Provide the (x, y) coordinate of the cell's center where the given text is located.  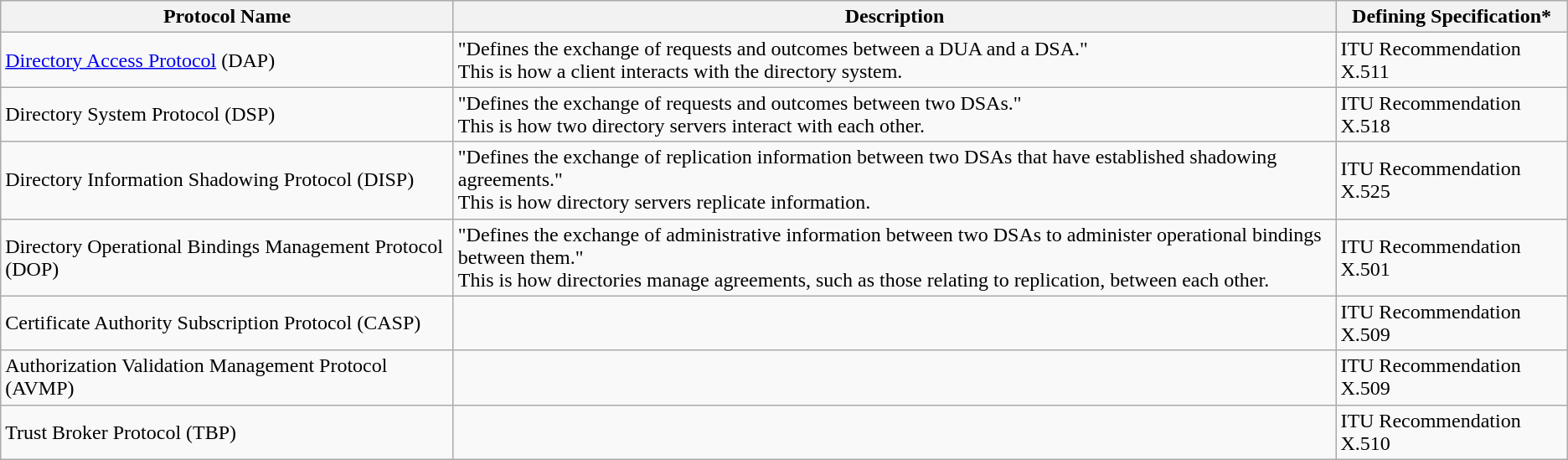
Directory Operational Bindings Management Protocol (DOP) (228, 257)
Defining Specification* (1452, 17)
ITU Recommendation X.525 (1452, 180)
ITU Recommendation X.518 (1452, 114)
Protocol Name (228, 17)
ITU Recommendation X.511 (1452, 60)
Directory Access Protocol (DAP) (228, 60)
Directory Information Shadowing Protocol (DISP) (228, 180)
"Defines the exchange of requests and outcomes between a DUA and a DSA."This is how a client interacts with the directory system. (895, 60)
"Defines the exchange of requests and outcomes between two DSAs."This is how two directory servers interact with each other. (895, 114)
Trust Broker Protocol (TBP) (228, 432)
Certificate Authority Subscription Protocol (CASP) (228, 323)
ITU Recommendation X.501 (1452, 257)
ITU Recommendation X.510 (1452, 432)
Authorization Validation Management Protocol (AVMP) (228, 377)
Directory System Protocol (DSP) (228, 114)
Description (895, 17)
